Scan for the cell matching the given text and deliver its (x, y) coordinate at center. 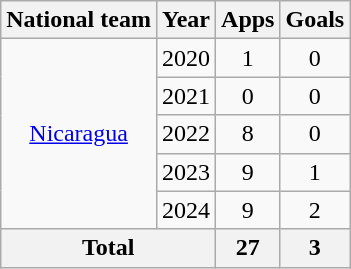
2023 (186, 172)
National team (79, 20)
2020 (186, 58)
Year (186, 20)
2024 (186, 210)
Nicaragua (79, 134)
2021 (186, 96)
8 (248, 134)
2022 (186, 134)
27 (248, 248)
Goals (315, 20)
2 (315, 210)
Total (108, 248)
3 (315, 248)
Apps (248, 20)
